Identify which cell holds the provided text, then report its [X, Y] central coordinate. 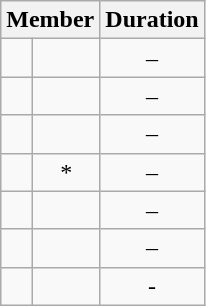
Member [50, 20]
- [152, 286]
* [66, 172]
Duration [152, 20]
